Pinpoint the cell where the given text exists, returning its (X, Y) midpoint coordinate. 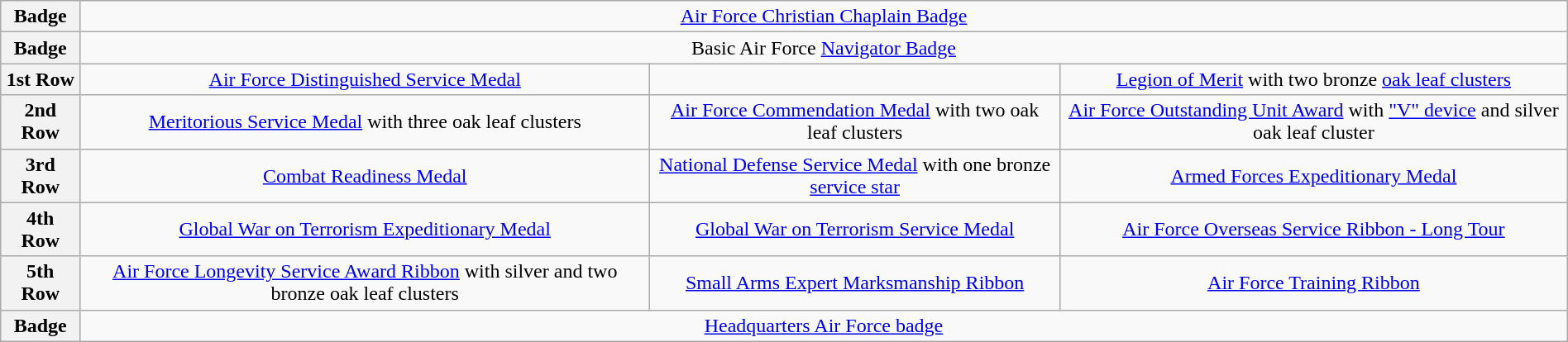
Combat Readiness Medal (366, 175)
National Defense Service Medal with one bronze service star (855, 175)
Air Force Overseas Service Ribbon - Long Tour (1314, 230)
Air Force Outstanding Unit Award with "V" device and silver oak leaf cluster (1314, 122)
Global War on Terrorism Expeditionary Medal (366, 230)
Global War on Terrorism Service Medal (855, 230)
Air Force Training Ribbon (1314, 283)
2nd Row (41, 122)
Air Force Christian Chaplain Badge (824, 17)
Armed Forces Expeditionary Medal (1314, 175)
4th Row (41, 230)
Air Force Distinguished Service Medal (366, 79)
Air Force Longevity Service Award Ribbon with silver and two bronze oak leaf clusters (366, 283)
Legion of Merit with two bronze oak leaf clusters (1314, 79)
Meritorious Service Medal with three oak leaf clusters (366, 122)
Headquarters Air Force badge (824, 325)
Small Arms Expert Marksmanship Ribbon (855, 283)
5th Row (41, 283)
3rd Row (41, 175)
Basic Air Force Navigator Badge (824, 48)
Air Force Commendation Medal with two oak leaf clusters (855, 122)
1st Row (41, 79)
